Identify which cell holds the provided text, then report its (x, y) central coordinate. 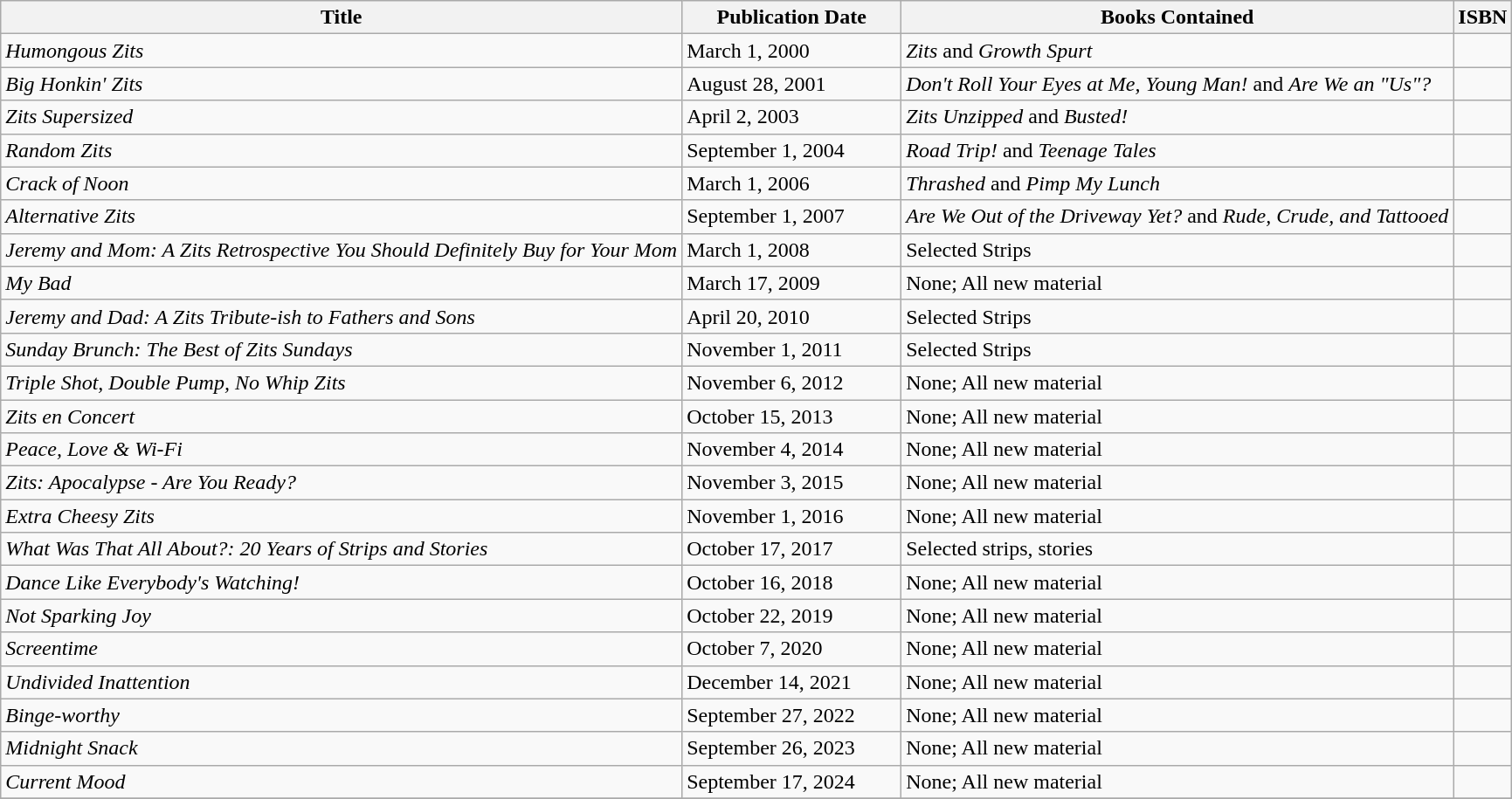
Title (342, 17)
November 1, 2011 (791, 349)
September 17, 2024 (791, 782)
November 1, 2016 (791, 516)
September 27, 2022 (791, 715)
Random Zits (342, 150)
Don't Roll Your Eyes at Me, Young Man! and Are We an "Us"? (1177, 84)
March 1, 2006 (791, 183)
Current Mood (342, 782)
Big Honkin' Zits (342, 84)
My Bad (342, 283)
Binge-worthy (342, 715)
Midnight Snack (342, 748)
Humongous Zits (342, 51)
September 26, 2023 (791, 748)
Zits Unzipped and Busted! (1177, 117)
Books Contained (1177, 17)
October 7, 2020 (791, 649)
Selected strips, stories (1177, 549)
Zits: Apocalypse - Are You Ready? (342, 483)
Sunday Brunch: The Best of Zits Sundays (342, 349)
Not Sparking Joy (342, 616)
November 6, 2012 (791, 382)
September 1, 2007 (791, 217)
Peace, Love & Wi-Fi (342, 450)
April 2, 2003 (791, 117)
October 16, 2018 (791, 582)
Triple Shot, Double Pump, No Whip Zits (342, 382)
ISBN (1483, 17)
Zits and Growth Spurt (1177, 51)
October 17, 2017 (791, 549)
Zits Supersized (342, 117)
Road Trip! and Teenage Tales (1177, 150)
Undivided Inattention (342, 682)
Crack of Noon (342, 183)
December 14, 2021 (791, 682)
Publication Date (791, 17)
March 1, 2000 (791, 51)
November 4, 2014 (791, 450)
Extra Cheesy Zits (342, 516)
What Was That All About?: 20 Years of Strips and Stories (342, 549)
Alternative Zits (342, 217)
March 17, 2009 (791, 283)
October 22, 2019 (791, 616)
August 28, 2001 (791, 84)
Thrashed and Pimp My Lunch (1177, 183)
Jeremy and Mom: A Zits Retrospective You Should Definitely Buy for Your Mom (342, 250)
Screentime (342, 649)
Zits en Concert (342, 417)
Jeremy and Dad: A Zits Tribute-ish to Fathers and Sons (342, 316)
Dance Like Everybody's Watching! (342, 582)
March 1, 2008 (791, 250)
September 1, 2004 (791, 150)
Are We Out of the Driveway Yet? and Rude, Crude, and Tattooed (1177, 217)
November 3, 2015 (791, 483)
October 15, 2013 (791, 417)
April 20, 2010 (791, 316)
